Detect which cell encompasses the target text, then output its [X, Y] center coordinate. 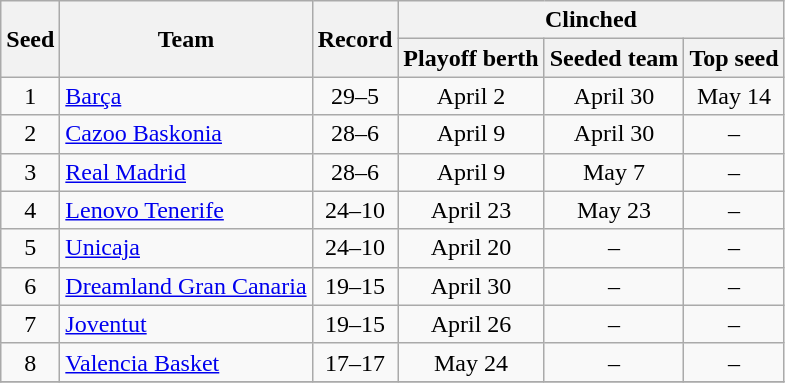
Playoff berth [471, 58]
May 14 [734, 96]
6 [30, 286]
17–17 [355, 362]
7 [30, 324]
Unicaja [186, 248]
3 [30, 172]
Seed [30, 39]
1 [30, 96]
Record [355, 39]
April 2 [471, 96]
Lenovo Tenerife [186, 210]
5 [30, 248]
8 [30, 362]
April 20 [471, 248]
Barça [186, 96]
2 [30, 134]
Joventut [186, 324]
April 26 [471, 324]
Dreamland Gran Canaria [186, 286]
May 23 [614, 210]
May 24 [471, 362]
May 7 [614, 172]
Cazoo Baskonia [186, 134]
Seeded team [614, 58]
Real Madrid [186, 172]
4 [30, 210]
29–5 [355, 96]
Team [186, 39]
Valencia Basket [186, 362]
Top seed [734, 58]
April 23 [471, 210]
Clinched [591, 20]
